Search for the cell housing the specified text and yield its (x, y) center coordinate. 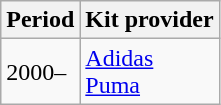
2000– (40, 72)
Period (40, 20)
AdidasPuma (150, 72)
Kit provider (150, 20)
